Search for the cell housing the specified text and yield its [X, Y] center coordinate. 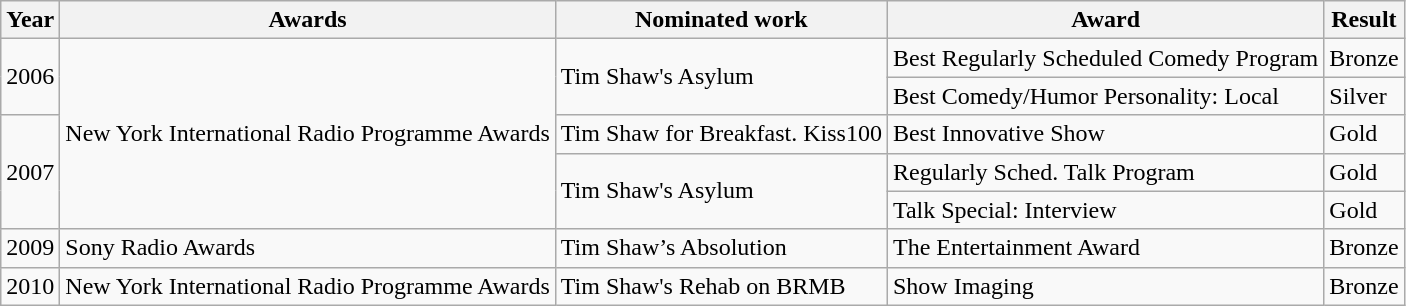
2006 [30, 77]
Year [30, 20]
Silver [1364, 96]
Result [1364, 20]
2009 [30, 248]
Best Comedy/Humor Personality: Local [1105, 96]
Awards [308, 20]
Tim Shaw for Breakfast. Kiss100 [721, 134]
Regularly Sched. Talk Program [1105, 172]
Talk Special: Interview [1105, 210]
Sony Radio Awards [308, 248]
Best Innovative Show [1105, 134]
Best Regularly Scheduled Comedy Program [1105, 58]
2010 [30, 286]
Tim Shaw's Rehab on BRMB [721, 286]
2007 [30, 172]
Tim Shaw’s Absolution [721, 248]
Show Imaging [1105, 286]
The Entertainment Award [1105, 248]
Award [1105, 20]
Nominated work [721, 20]
